Provide the (X, Y) coordinate of the cell's center where the given text is located.  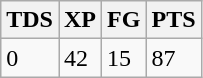
XP (80, 20)
87 (174, 58)
PTS (174, 20)
0 (30, 58)
FG (124, 20)
15 (124, 58)
42 (80, 58)
TDS (30, 20)
